Pinpoint the cell where the given text exists, returning its (x, y) midpoint coordinate. 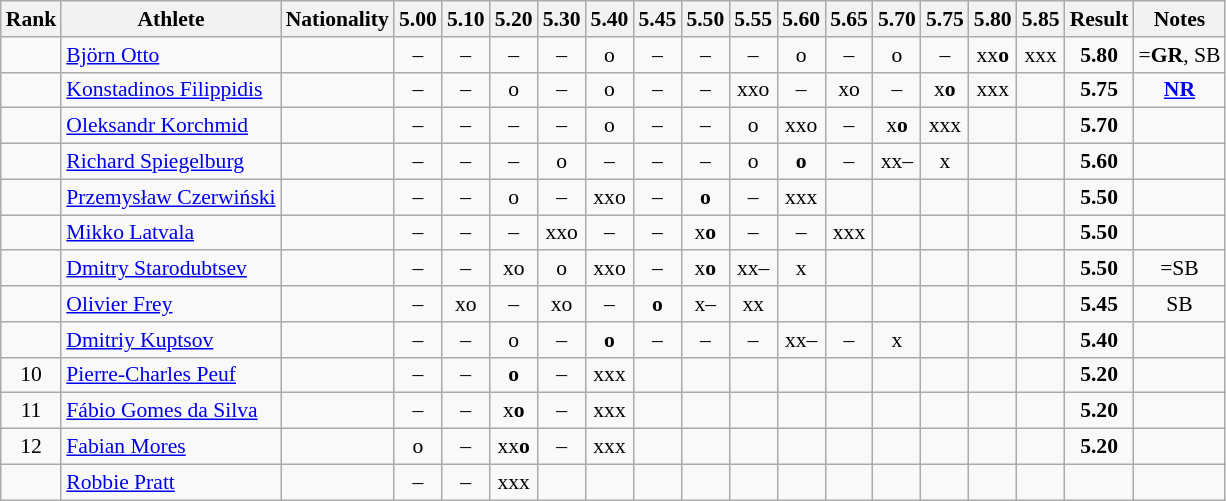
=GR, SB (1180, 55)
10 (32, 375)
Fabian Mores (170, 447)
=SB (1180, 269)
Pierre-Charles Peuf (170, 375)
x– (705, 304)
NR (1180, 90)
Oleksandr Korchmid (170, 126)
5.30 (562, 19)
Athlete (170, 19)
5.10 (466, 19)
Robbie Pratt (170, 482)
Konstadinos Filippidis (170, 90)
11 (32, 411)
Result (1100, 19)
Fábio Gomes da Silva (170, 411)
Björn Otto (170, 55)
5.85 (1041, 19)
xx (753, 304)
Olivier Frey (170, 304)
Richard Spiegelburg (170, 162)
Mikko Latvala (170, 233)
SB (1180, 304)
5.00 (418, 19)
Dmitry Starodubtsev (170, 269)
Rank (32, 19)
Nationality (338, 19)
Dmitriy Kuptsov (170, 340)
5.55 (753, 19)
5.65 (849, 19)
Notes (1180, 19)
12 (32, 447)
Przemysław Czerwiński (170, 197)
